Output the (X, Y) coordinate of the center of the cell containing the given text.  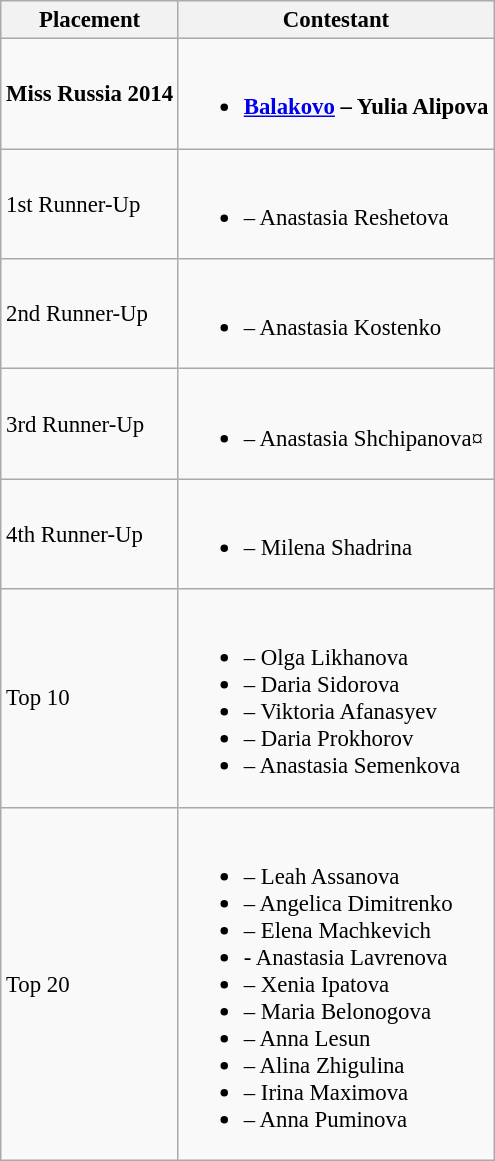
– Olga Likhanova – Daria Sidorova – Viktoria Afanasyev – Daria Prokhorov – Anastasia Semenkova (336, 698)
– Anastasia Shchipanova¤ (336, 424)
Top 20 (90, 984)
4th Runner-Up (90, 534)
2nd Runner-Up (90, 314)
Placement (90, 20)
3rd Runner-Up (90, 424)
– Anastasia Kostenko (336, 314)
– Anastasia Reshetova (336, 204)
Top 10 (90, 698)
– Milena Shadrina (336, 534)
Contestant (336, 20)
1st Runner-Up (90, 204)
Miss Russia 2014 (90, 94)
Balakovo – Yulia Alipova (336, 94)
